Scan for the cell matching the given text and deliver its [x, y] coordinate at center. 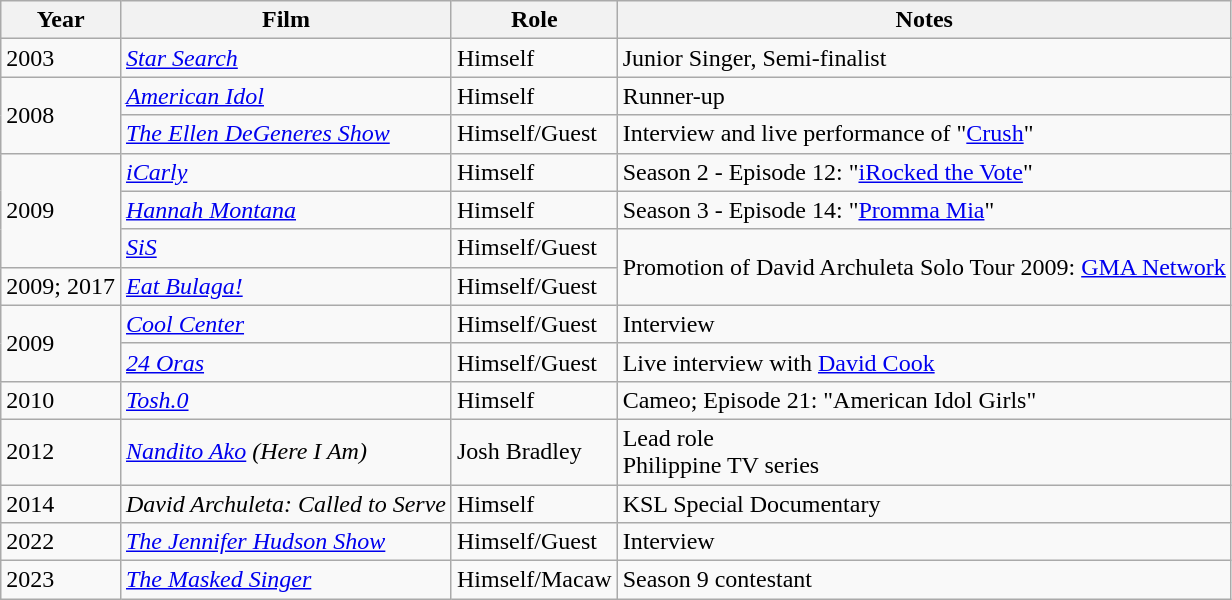
Film [286, 20]
Live interview with David Cook [924, 362]
Hannah Montana [286, 210]
2009; 2017 [61, 286]
2023 [61, 580]
2012 [61, 452]
2014 [61, 503]
Season 3 - Episode 14: "Promma Mia" [924, 210]
The Jennifer Hudson Show [286, 542]
Year [61, 20]
Cameo; Episode 21: "American Idol Girls" [924, 400]
American Idol [286, 96]
The Ellen DeGeneres Show [286, 134]
Season 2 - Episode 12: "iRocked the Vote" [924, 172]
Star Search [286, 58]
Lead rolePhilippine TV series [924, 452]
Eat Bulaga! [286, 286]
Josh Bradley [534, 452]
2010 [61, 400]
Junior Singer, Semi-finalist [924, 58]
The Masked Singer [286, 580]
Runner-up [924, 96]
2008 [61, 115]
Tosh.0 [286, 400]
iCarly [286, 172]
Role [534, 20]
24 Oras [286, 362]
KSL Special Documentary [924, 503]
2022 [61, 542]
Nandito Ako (Here I Am) [286, 452]
2003 [61, 58]
Promotion of David Archuleta Solo Tour 2009: GMA Network [924, 267]
SiS [286, 248]
Himself/Macaw [534, 580]
Interview and live performance of "Crush" [924, 134]
Notes [924, 20]
David Archuleta: Called to Serve [286, 503]
Season 9 contestant [924, 580]
Cool Center [286, 324]
